Search for the cell housing the specified text and yield its (x, y) center coordinate. 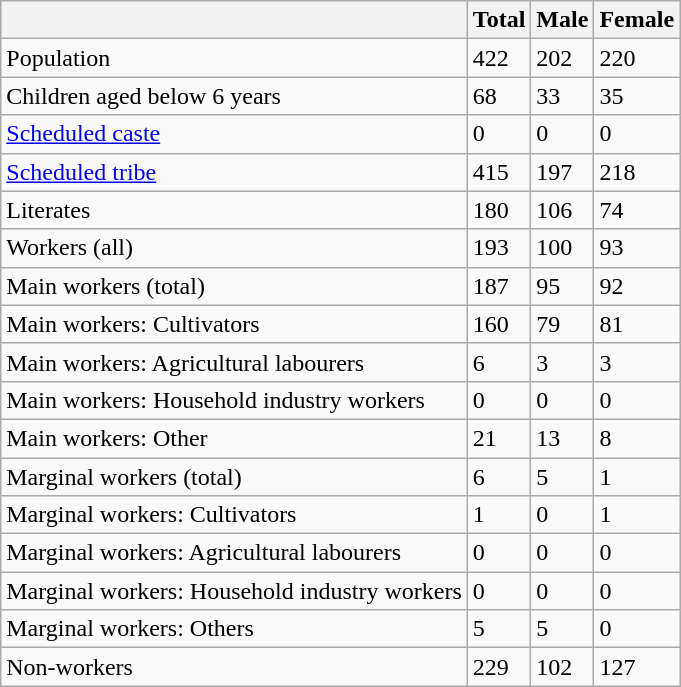
79 (562, 324)
68 (499, 96)
Main workers (total) (234, 286)
102 (562, 667)
Marginal workers (total) (234, 477)
92 (637, 286)
160 (499, 324)
Population (234, 58)
422 (499, 58)
106 (562, 210)
Scheduled caste (234, 134)
127 (637, 667)
100 (562, 248)
Workers (all) (234, 248)
197 (562, 172)
93 (637, 248)
Main workers: Cultivators (234, 324)
13 (562, 438)
21 (499, 438)
Main workers: Other (234, 438)
Main workers: Agricultural labourers (234, 362)
Male (562, 20)
33 (562, 96)
Marginal workers: Cultivators (234, 515)
Main workers: Household industry workers (234, 400)
Literates (234, 210)
Marginal workers: Agricultural labourers (234, 553)
187 (499, 286)
35 (637, 96)
218 (637, 172)
Marginal workers: Others (234, 629)
193 (499, 248)
229 (499, 667)
Non-workers (234, 667)
Marginal workers: Household industry workers (234, 591)
Children aged below 6 years (234, 96)
81 (637, 324)
Scheduled tribe (234, 172)
8 (637, 438)
Total (499, 20)
202 (562, 58)
220 (637, 58)
180 (499, 210)
95 (562, 286)
74 (637, 210)
Female (637, 20)
415 (499, 172)
